Provide the (x, y) coordinate of the cell's center where the given text is located.  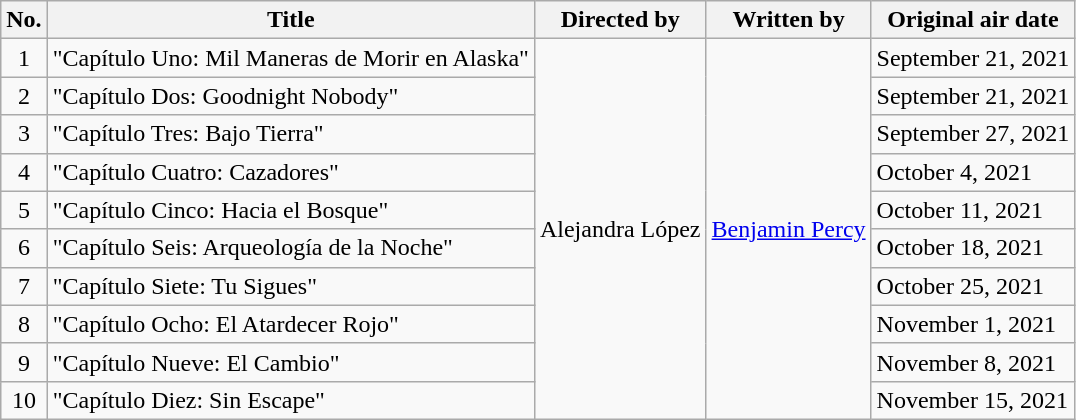
1 (24, 58)
"Capítulo Uno: Mil Maneras de Morir en Alaska" (290, 58)
"Capítulo Cinco: Hacia el Bosque" (290, 210)
Title (290, 20)
"Capítulo Cuatro: Cazadores" (290, 172)
September 27, 2021 (973, 134)
5 (24, 210)
Original air date (973, 20)
"Capítulo Dos: Goodnight Nobody" (290, 96)
"Capítulo Siete: Tu Sigues" (290, 286)
Alejandra López (620, 230)
No. (24, 20)
October 4, 2021 (973, 172)
November 15, 2021 (973, 400)
Written by (788, 20)
October 18, 2021 (973, 248)
8 (24, 324)
3 (24, 134)
"Capítulo Diez: Sin Escape" (290, 400)
November 1, 2021 (973, 324)
9 (24, 362)
Benjamin Percy (788, 230)
"Capítulo Tres: Bajo Tierra" (290, 134)
"Capítulo Ocho: El Atardecer Rojo" (290, 324)
6 (24, 248)
"Capítulo Seis: Arqueología de la Noche" (290, 248)
7 (24, 286)
October 25, 2021 (973, 286)
4 (24, 172)
Directed by (620, 20)
10 (24, 400)
November 8, 2021 (973, 362)
2 (24, 96)
"Capítulo Nueve: El Cambio" (290, 362)
October 11, 2021 (973, 210)
